Extract the (x, y) coordinate from the center of the cell holding the provided text.  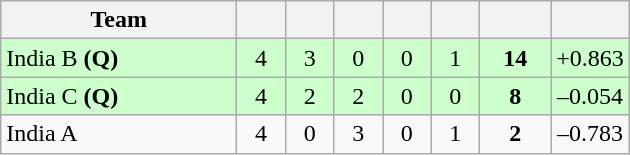
Team (119, 20)
–0.783 (590, 134)
India C (Q) (119, 96)
India A (119, 134)
–0.054 (590, 96)
14 (516, 58)
India B (Q) (119, 58)
+0.863 (590, 58)
8 (516, 96)
